Output the (X, Y) coordinate of the center of the cell containing the given text.  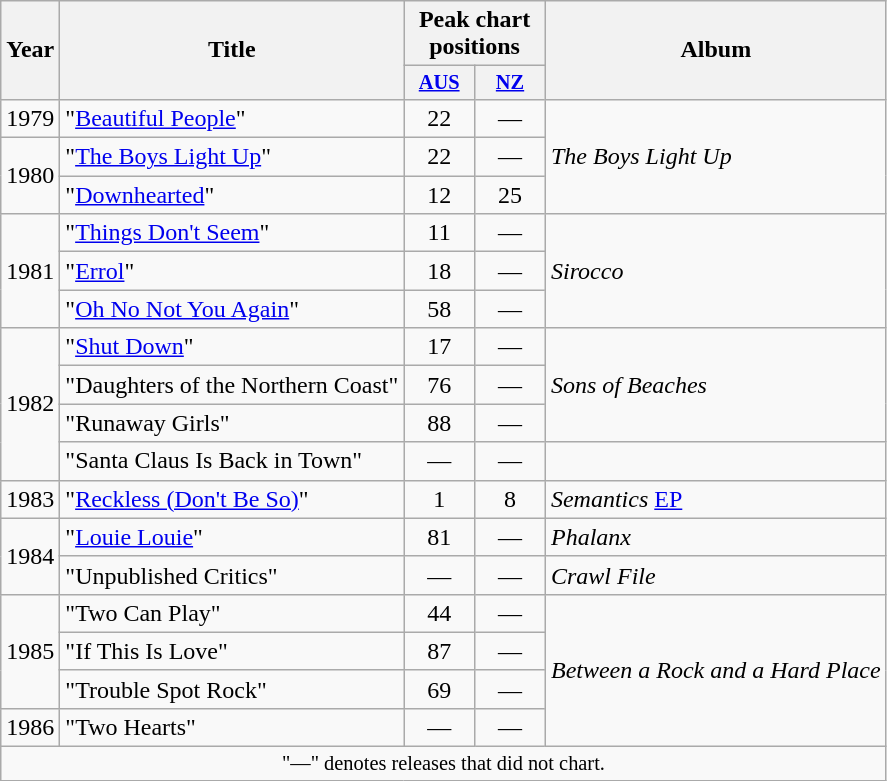
"Unpublished Critics" (232, 575)
"If This Is Love" (232, 651)
1983 (30, 499)
1980 (30, 176)
"Reckless (Don't Be So)" (232, 499)
"Oh No Not You Again" (232, 309)
11 (440, 233)
AUS (440, 83)
"Shut Down" (232, 347)
Semantics EP (716, 499)
Between a Rock and a Hard Place (716, 670)
Sirocco (716, 271)
"Daughters of the Northern Coast" (232, 385)
"Beautiful People" (232, 118)
1986 (30, 727)
1979 (30, 118)
76 (440, 385)
"Downhearted" (232, 195)
1981 (30, 271)
"Two Hearts" (232, 727)
87 (440, 651)
Crawl File (716, 575)
NZ (510, 83)
"Two Can Play" (232, 613)
58 (440, 309)
25 (510, 195)
Phalanx (716, 537)
1 (440, 499)
"Louie Louie" (232, 537)
44 (440, 613)
"Things Don't Seem" (232, 233)
Title (232, 50)
18 (440, 271)
Album (716, 50)
"The Boys Light Up" (232, 157)
"Runaway Girls" (232, 423)
"Errol" (232, 271)
"—" denotes releases that did not chart. (444, 764)
"Santa Claus Is Back in Town" (232, 461)
17 (440, 347)
8 (510, 499)
69 (440, 689)
"Trouble Spot Rock" (232, 689)
81 (440, 537)
Peak chart positions (475, 34)
Year (30, 50)
Sons of Beaches (716, 385)
12 (440, 195)
1985 (30, 651)
1984 (30, 556)
1982 (30, 404)
The Boys Light Up (716, 156)
88 (440, 423)
